Search for the cell housing the specified text and yield its [X, Y] center coordinate. 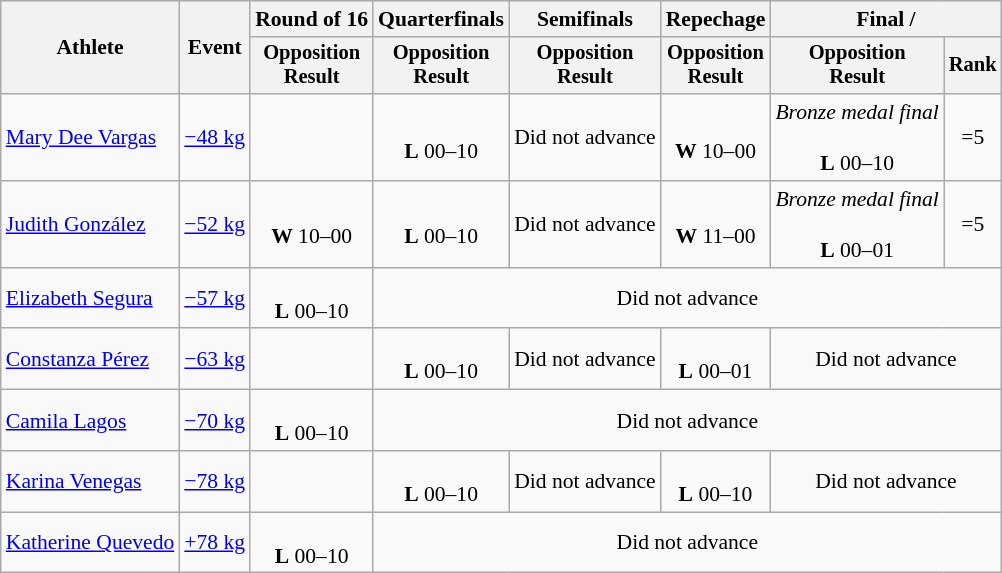
−78 kg [214, 482]
Mary Dee Vargas [90, 138]
Rank [973, 66]
−48 kg [214, 138]
L 00–01 [716, 360]
Event [214, 48]
Katherine Quevedo [90, 542]
Final / [886, 19]
Karina Venegas [90, 482]
Repechage [716, 19]
Quarterfinals [441, 19]
−57 kg [214, 298]
Constanza Pérez [90, 360]
−52 kg [214, 224]
−63 kg [214, 360]
Bronze medal finalL 00–01 [857, 224]
−70 kg [214, 420]
Camila Lagos [90, 420]
Bronze medal finalL 00–10 [857, 138]
W 11–00 [716, 224]
Elizabeth Segura [90, 298]
Semifinals [585, 19]
Athlete [90, 48]
Round of 16 [312, 19]
Judith González [90, 224]
+78 kg [214, 542]
